Provide the (X, Y) coordinate of the cell's center where the given text is located.  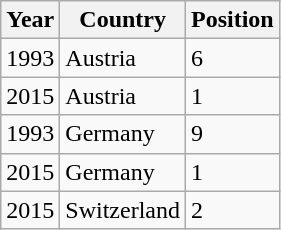
9 (233, 134)
6 (233, 58)
Switzerland (123, 210)
Country (123, 20)
2 (233, 210)
Position (233, 20)
Year (30, 20)
